From the cell containing the given text, extract its center point as (X, Y) coordinate. 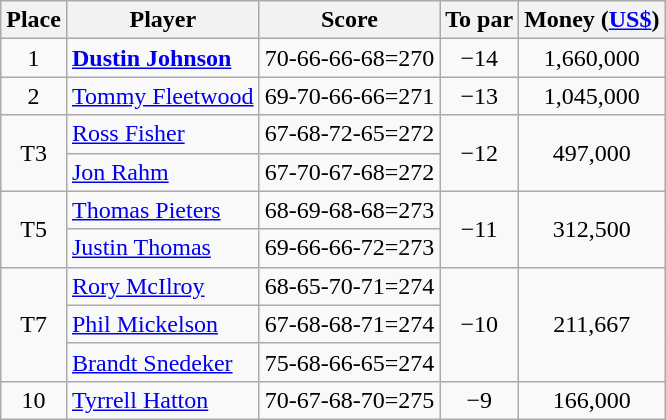
1,660,000 (592, 58)
Place (34, 20)
166,000 (592, 400)
Score (350, 20)
Tyrrell Hatton (162, 400)
Tommy Fleetwood (162, 96)
1 (34, 58)
2 (34, 96)
10 (34, 400)
−10 (480, 324)
69-66-66-72=273 (350, 248)
Rory McIlroy (162, 286)
−13 (480, 96)
Player (162, 20)
−12 (480, 153)
Money (US$) (592, 20)
69-70-66-66=271 (350, 96)
−14 (480, 58)
T3 (34, 153)
70-66-66-68=270 (350, 58)
497,000 (592, 153)
70-67-68-70=275 (350, 400)
67-70-67-68=272 (350, 172)
Jon Rahm (162, 172)
312,500 (592, 229)
68-69-68-68=273 (350, 210)
67-68-68-71=274 (350, 324)
Thomas Pieters (162, 210)
1,045,000 (592, 96)
68-65-70-71=274 (350, 286)
To par (480, 20)
−9 (480, 400)
211,667 (592, 324)
T7 (34, 324)
75-68-66-65=274 (350, 362)
−11 (480, 229)
Ross Fisher (162, 134)
67-68-72-65=272 (350, 134)
Brandt Snedeker (162, 362)
Dustin Johnson (162, 58)
Justin Thomas (162, 248)
Phil Mickelson (162, 324)
T5 (34, 229)
